Output the [X, Y] coordinate of the center of the cell containing the given text.  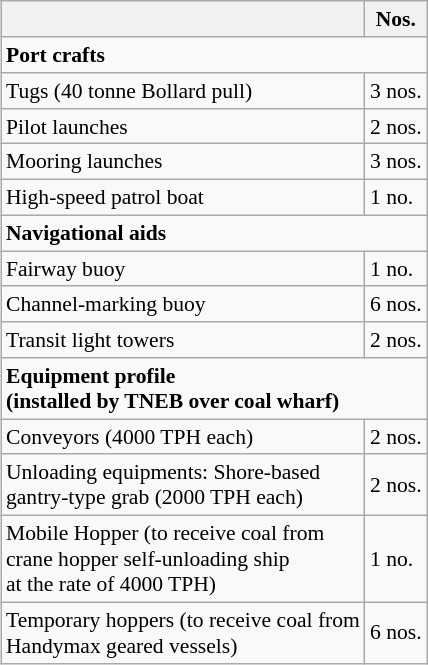
Temporary hoppers (to receive coal fromHandymax geared vessels) [183, 632]
Transit light towers [183, 340]
Unloading equipments: Shore-basedgantry-type grab (2000 TPH each) [183, 484]
Pilot launches [183, 126]
Port crafts [214, 55]
Equipment profile(installed by TNEB over coal wharf) [214, 388]
Nos. [396, 19]
Mobile Hopper (to receive coal fromcrane hopper self-unloading shipat the rate of 4000 TPH) [183, 558]
High-speed patrol boat [183, 197]
Navigational aids [214, 233]
Mooring launches [183, 162]
Tugs (40 tonne Bollard pull) [183, 91]
Fairway buoy [183, 269]
Channel-marking buoy [183, 304]
Conveyors (4000 TPH each) [183, 437]
